For the text-containing cell, return its midpoint in [x, y] coordinate format. 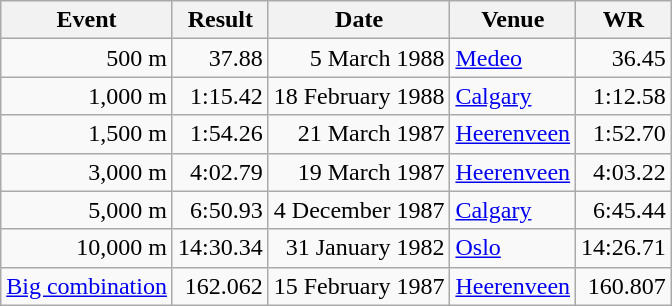
21 March 1987 [359, 134]
4:03.22 [624, 172]
1:12.58 [624, 96]
1:15.42 [220, 96]
Oslo [513, 248]
36.45 [624, 58]
1:54.26 [220, 134]
31 January 1982 [359, 248]
160.807 [624, 286]
4:02.79 [220, 172]
10,000 m [87, 248]
5 March 1988 [359, 58]
500 m [87, 58]
Venue [513, 20]
Medeo [513, 58]
Big combination [87, 286]
14:30.34 [220, 248]
5,000 m [87, 210]
WR [624, 20]
4 December 1987 [359, 210]
37.88 [220, 58]
6:45.44 [624, 210]
1,500 m [87, 134]
15 February 1987 [359, 286]
6:50.93 [220, 210]
3,000 m [87, 172]
162.062 [220, 286]
18 February 1988 [359, 96]
19 March 1987 [359, 172]
1:52.70 [624, 134]
1,000 m [87, 96]
Date [359, 20]
Event [87, 20]
Result [220, 20]
14:26.71 [624, 248]
